Locate the cell with the specified text and output its [x, y] center coordinate. 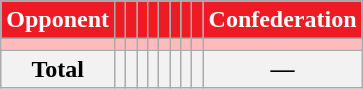
Opponent [58, 20]
Confederation [282, 20]
— [282, 69]
Total [58, 69]
